Return the [X, Y] coordinate for the center point of the cell that contains the specified text.  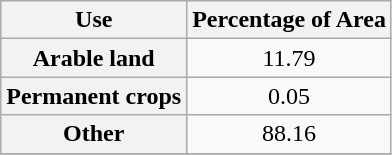
88.16 [290, 134]
Use [94, 20]
Permanent crops [94, 96]
11.79 [290, 58]
Arable land [94, 58]
Other [94, 134]
Percentage of Area [290, 20]
0.05 [290, 96]
